Locate the cell with the specified text and output its (x, y) center coordinate. 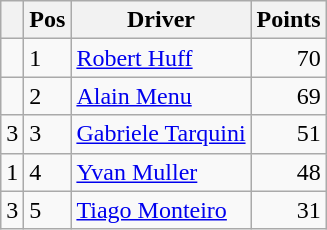
5 (48, 210)
2 (48, 96)
Gabriele Tarquini (161, 134)
Pos (48, 20)
Points (288, 20)
69 (288, 96)
Yvan Muller (161, 172)
31 (288, 210)
4 (48, 172)
Alain Menu (161, 96)
Driver (161, 20)
48 (288, 172)
70 (288, 58)
Robert Huff (161, 58)
Tiago Monteiro (161, 210)
51 (288, 134)
